For the text-containing cell, return its midpoint in (X, Y) coordinate format. 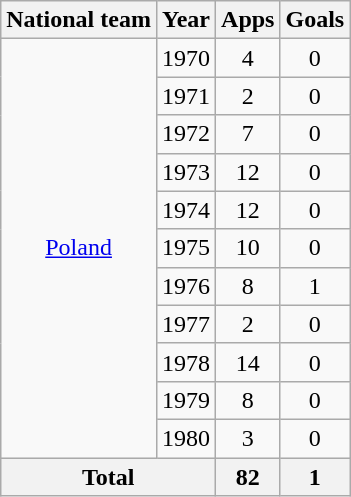
14 (248, 362)
1977 (186, 324)
Total (108, 477)
1979 (186, 400)
1970 (186, 58)
1973 (186, 172)
1978 (186, 362)
1975 (186, 248)
4 (248, 58)
1976 (186, 286)
Goals (315, 20)
1980 (186, 438)
Poland (79, 248)
National team (79, 20)
3 (248, 438)
7 (248, 134)
1972 (186, 134)
Year (186, 20)
10 (248, 248)
82 (248, 477)
1971 (186, 96)
1974 (186, 210)
Apps (248, 20)
